Output the [X, Y] coordinate of the center of the cell containing the given text.  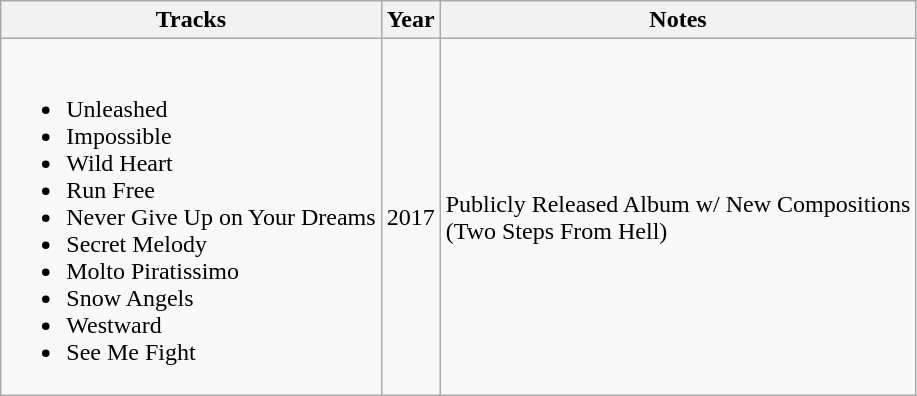
2017 [410, 217]
Tracks [191, 20]
UnleashedImpossibleWild HeartRun FreeNever Give Up on Your DreamsSecret MelodyMolto PiratissimoSnow AngelsWestwardSee Me Fight [191, 217]
Publicly Released Album w/ New Compositions(Two Steps From Hell) [678, 217]
Notes [678, 20]
Year [410, 20]
